For the text-containing cell, return its midpoint in [x, y] coordinate format. 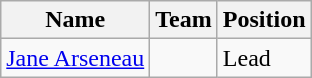
Position [264, 20]
Lead [264, 58]
Jane Arseneau [76, 58]
Team [184, 20]
Name [76, 20]
